Return the (X, Y) coordinate for the center point of the cell that contains the specified text.  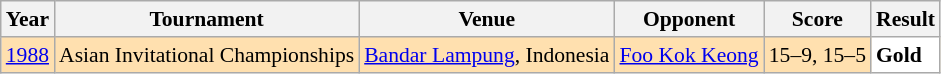
Result (906, 19)
Asian Invitational Championships (206, 55)
1988 (28, 55)
Opponent (688, 19)
Bandar Lampung, Indonesia (486, 55)
15–9, 15–5 (818, 55)
Tournament (206, 19)
Venue (486, 19)
Foo Kok Keong (688, 55)
Gold (906, 55)
Score (818, 19)
Year (28, 19)
